Identify which cell holds the provided text, then report its [X, Y] central coordinate. 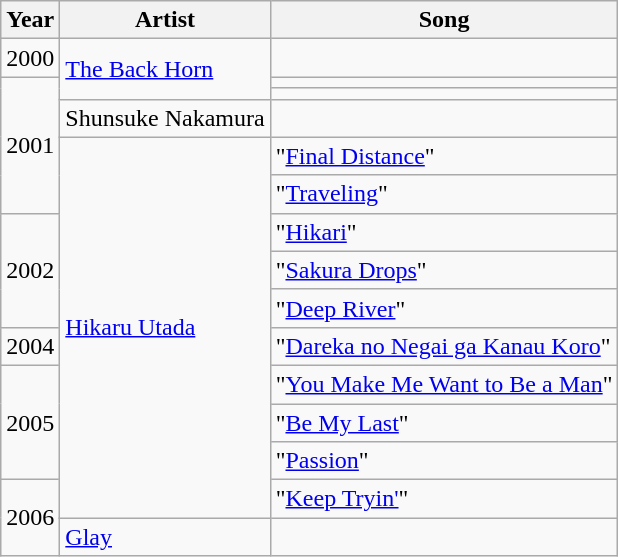
"Traveling" [444, 194]
The Back Horn [165, 69]
Artist [165, 20]
"Final Distance" [444, 156]
"Dareka no Negai ga Kanau Koro" [444, 346]
"Sakura Drops" [444, 270]
Hikaru Utada [165, 328]
"Keep Tryin'" [444, 499]
Shunsuke Nakamura [165, 118]
2006 [30, 518]
Glay [165, 537]
2002 [30, 270]
"Be My Last" [444, 423]
2005 [30, 422]
2004 [30, 346]
Song [444, 20]
"Passion" [444, 461]
"Hikari" [444, 232]
Year [30, 20]
"Deep River" [444, 308]
"You Make Me Want to Be a Man" [444, 384]
2001 [30, 145]
2000 [30, 58]
